From the cell containing the given text, extract its center point as [X, Y] coordinate. 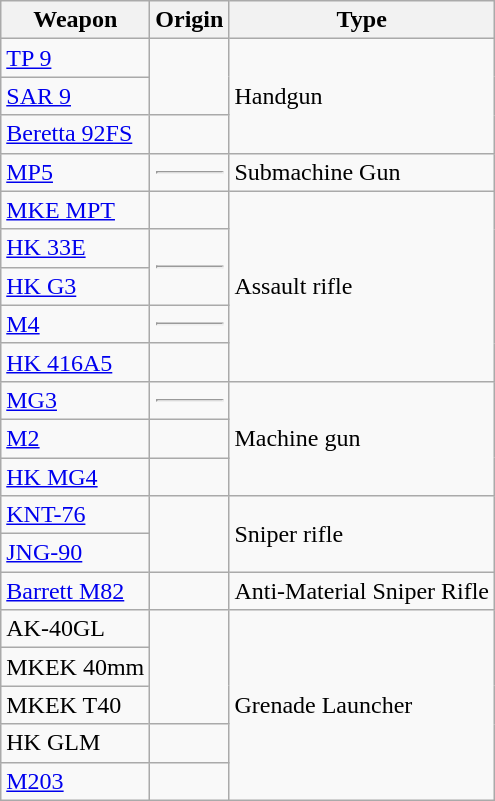
Sniper rifle [362, 534]
MKEK T40 [76, 705]
Assault rifle [362, 286]
M203 [76, 781]
SAR 9 [76, 96]
M2 [76, 438]
KNT-76 [76, 515]
Barrett M82 [76, 591]
Anti-Material Sniper Rifle [362, 591]
MP5 [76, 172]
Submachine Gun [362, 172]
AK-40GL [76, 629]
JNG-90 [76, 553]
HK GLM [76, 743]
M4 [76, 324]
Type [362, 20]
HK 33E [76, 248]
Origin [190, 20]
TP 9 [76, 58]
MKE MPT [76, 210]
Weapon [76, 20]
HK 416A5 [76, 362]
Machine gun [362, 438]
MG3 [76, 400]
HK G3 [76, 286]
Grenade Launcher [362, 705]
HK MG4 [76, 477]
Beretta 92FS [76, 134]
MKEK 40mm [76, 667]
Handgun [362, 96]
